Identify which cell holds the provided text, then report its [X, Y] central coordinate. 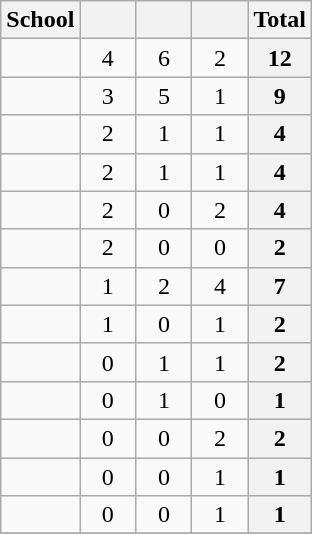
6 [164, 58]
Total [280, 20]
9 [280, 96]
5 [164, 96]
7 [280, 286]
3 [108, 96]
School [40, 20]
12 [280, 58]
